Detect which cell encompasses the target text, then output its [X, Y] center coordinate. 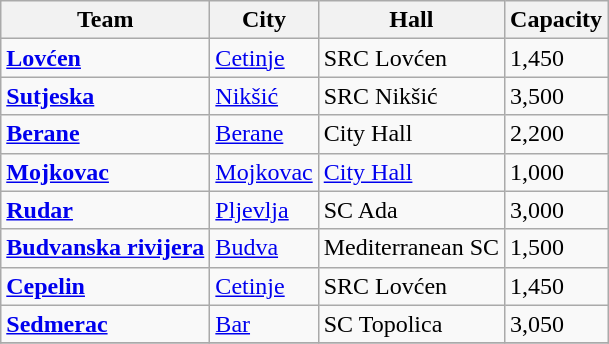
Budvanska rivijera [106, 248]
City [264, 20]
Team [106, 20]
Bar [264, 324]
Nikšić [264, 96]
2,200 [556, 134]
Budva [264, 248]
Sutjeska [106, 96]
Lovćen [106, 58]
SC Ada [411, 210]
3,000 [556, 210]
Rudar [106, 210]
Hall [411, 20]
SC Topolica [411, 324]
3,500 [556, 96]
Cepelin [106, 286]
Pljevlja [264, 210]
Capacity [556, 20]
1,500 [556, 248]
Mediterranean SC [411, 248]
Sedmerac [106, 324]
1,000 [556, 172]
SRC Nikšić [411, 96]
3,050 [556, 324]
